Identify which cell holds the provided text, then report its (X, Y) central coordinate. 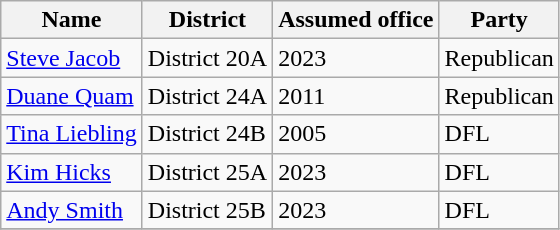
District 20A (207, 58)
Assumed office (356, 20)
Andy Smith (72, 210)
Name (72, 20)
District 25B (207, 210)
District 24B (207, 134)
Party (499, 20)
Steve Jacob (72, 58)
Duane Quam (72, 96)
2011 (356, 96)
District (207, 20)
Tina Liebling (72, 134)
District 24A (207, 96)
District 25A (207, 172)
Kim Hicks (72, 172)
2005 (356, 134)
